Pinpoint the cell where the given text exists, returning its (x, y) midpoint coordinate. 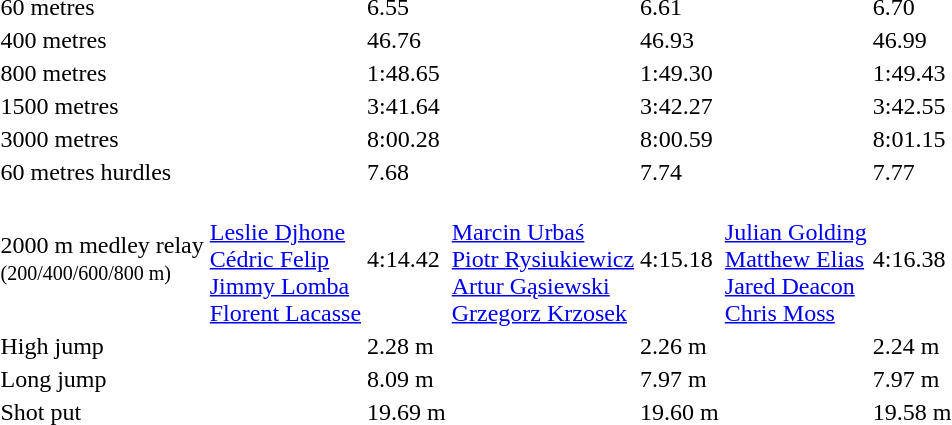
1:48.65 (407, 73)
Leslie DjhoneCédric FelipJimmy LombaFlorent Lacasse (285, 259)
7.97 m (680, 379)
46.93 (680, 40)
2.26 m (680, 346)
Marcin UrbaśPiotr RysiukiewiczArtur GąsiewskiGrzegorz Krzosek (542, 259)
2.28 m (407, 346)
4:14.42 (407, 259)
8.09 m (407, 379)
7.74 (680, 172)
1:49.30 (680, 73)
3:42.27 (680, 106)
8:00.59 (680, 139)
4:15.18 (680, 259)
3:41.64 (407, 106)
46.76 (407, 40)
8:00.28 (407, 139)
Julian GoldingMatthew EliasJared DeaconChris Moss (796, 259)
7.68 (407, 172)
